Locate the cell with the specified text and output its [X, Y] center coordinate. 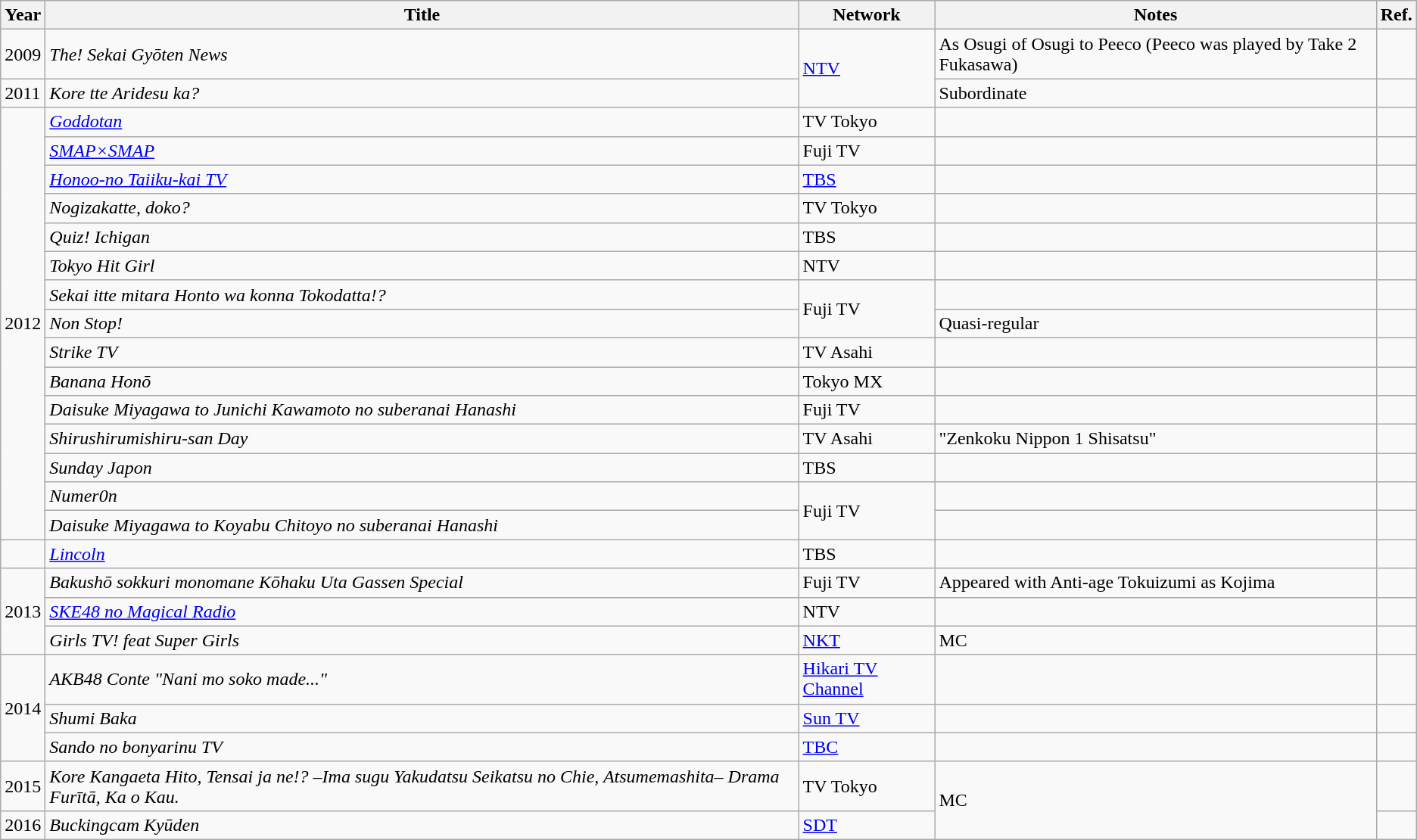
As Osugi of Osugi to Peeco (Peeco was played by Take 2 Fukasawa) [1155, 54]
Lincoln [422, 554]
Sekai itte mitara Honto wa konna Tokodatta!? [422, 294]
2011 [23, 93]
Kore tte Aridesu ka? [422, 93]
The! Sekai Gyōten News [422, 54]
2009 [23, 54]
Girls TV! feat Super Girls [422, 640]
2012 [23, 324]
2013 [23, 611]
2016 [23, 825]
Shirushirumishiru-san Day [422, 439]
TBC [867, 747]
SMAP×SMAP [422, 151]
Daisuke Miyagawa to Junichi Kawamoto no suberanai Hanashi [422, 410]
Numer0n [422, 496]
Tokyo Hit Girl [422, 266]
Daisuke Miyagawa to Koyabu Chitoyo no suberanai Hanashi [422, 525]
Kore Kangaeta Hito, Tensai ja ne!? –Ima sugu Yakudatsu Seikatsu no Chie, Atsumemashita– Drama Furītā, Ka o Kau. [422, 786]
Subordinate [1155, 93]
Banana Honō [422, 381]
Non Stop! [422, 323]
2014 [23, 708]
Notes [1155, 15]
SDT [867, 825]
Buckingcam Kyūden [422, 825]
Tokyo MX [867, 381]
Strike TV [422, 352]
2015 [23, 786]
Quiz! Ichigan [422, 237]
Goddotan [422, 122]
Title [422, 15]
Quasi-regular [1155, 323]
Honoo-no Taiiku-kai TV [422, 179]
SKE48 no Magical Radio [422, 611]
Sando no bonyarinu TV [422, 747]
Network [867, 15]
Nogizakatte, doko? [422, 208]
NKT [867, 640]
Ref. [1396, 15]
AKB48 Conte "Nani mo soko made..." [422, 680]
Sunday Japon [422, 468]
Appeared with Anti-age Tokuizumi as Kojima [1155, 583]
"Zenkoku Nippon 1 Shisatsu" [1155, 439]
Year [23, 15]
Shumi Baka [422, 718]
Sun TV [867, 718]
Bakushō sokkuri monomane Kōhaku Uta Gassen Special [422, 583]
Hikari TV Channel [867, 680]
